Extract the (x, y) coordinate from the center of the cell holding the provided text.  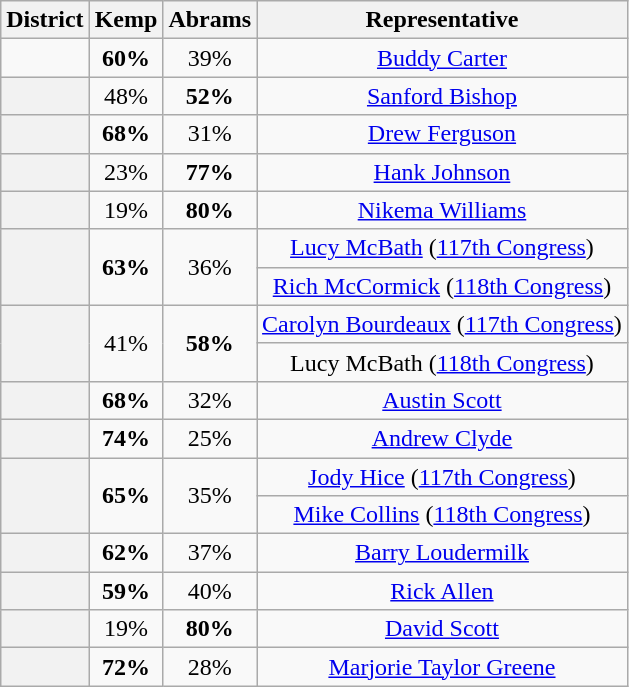
63% (126, 267)
32% (210, 400)
Mike Collins (118th Congress) (442, 515)
72% (126, 667)
39% (210, 58)
65% (126, 496)
Barry Loudermilk (442, 553)
74% (126, 438)
Rich McCormick (118th Congress) (442, 286)
48% (126, 96)
Hank Johnson (442, 172)
41% (126, 343)
52% (210, 96)
58% (210, 343)
40% (210, 591)
Carolyn Bourdeaux (117th Congress) (442, 324)
Abrams (210, 20)
Rick Allen (442, 591)
60% (126, 58)
Drew Ferguson (442, 134)
Kemp (126, 20)
Buddy Carter (442, 58)
36% (210, 267)
Representative (442, 20)
31% (210, 134)
35% (210, 496)
25% (210, 438)
Andrew Clyde (442, 438)
59% (126, 591)
37% (210, 553)
28% (210, 667)
Nikema Williams (442, 210)
Marjorie Taylor Greene (442, 667)
Jody Hice (117th Congress) (442, 477)
District (45, 20)
Sanford Bishop (442, 96)
Lucy McBath (118th Congress) (442, 362)
62% (126, 553)
Austin Scott (442, 400)
David Scott (442, 629)
Lucy McBath (117th Congress) (442, 248)
23% (126, 172)
77% (210, 172)
